Locate the cell with the specified text and output its [X, Y] center coordinate. 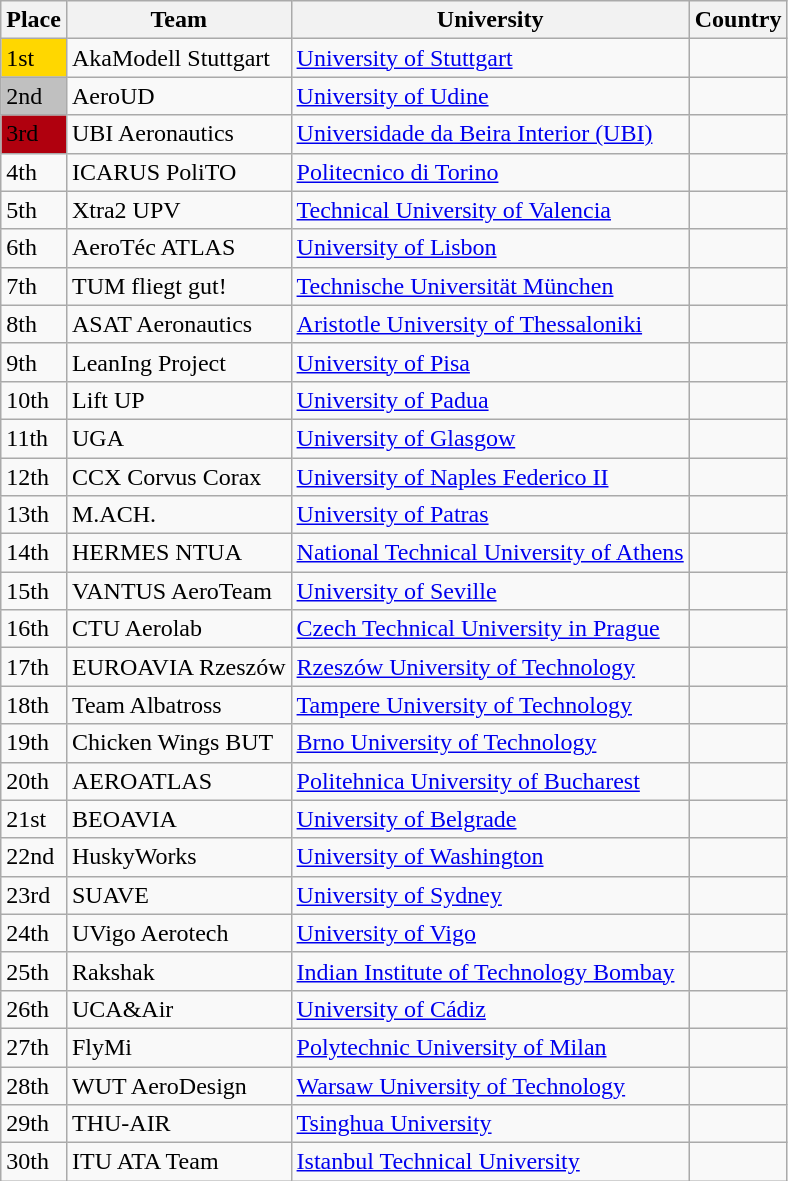
AeroUD [178, 96]
University of Sydney [490, 895]
Xtra2 UPV [178, 210]
Team Albatross [178, 705]
University of Glasgow [490, 438]
Technical University of Valencia [490, 210]
Aristotle University of Thessaloniki [490, 324]
16th [34, 629]
5th [34, 210]
THU-AIR [178, 1124]
20th [34, 781]
University of Stuttgart [490, 58]
University of Lisbon [490, 248]
Rzeszów University of Technology [490, 667]
30th [34, 1162]
17th [34, 667]
AEROATLAS [178, 781]
Tsinghua University [490, 1124]
14th [34, 553]
13th [34, 515]
1st [34, 58]
29th [34, 1124]
ICARUS PoliTO [178, 172]
Lift UP [178, 400]
10th [34, 400]
Politecnico di Torino [490, 172]
9th [34, 362]
26th [34, 1009]
Country [738, 20]
23rd [34, 895]
25th [34, 971]
University of Padua [490, 400]
AeroTéc ATLAS [178, 248]
3rd [34, 134]
2nd [34, 96]
Warsaw University of Technology [490, 1085]
University of Cádiz [490, 1009]
19th [34, 743]
University of Washington [490, 857]
CTU Aerolab [178, 629]
National Technical University of Athens [490, 553]
University of Pisa [490, 362]
8th [34, 324]
Rakshak [178, 971]
Czech Technical University in Prague [490, 629]
28th [34, 1085]
University of Udine [490, 96]
FlyMi [178, 1047]
CCX Corvus Corax [178, 477]
AkaModell Stuttgart [178, 58]
27th [34, 1047]
University of Naples Federico II [490, 477]
Technische Universität München [490, 286]
Istanbul Technical University [490, 1162]
LeanIng Project [178, 362]
Politehnica University of Bucharest [490, 781]
Indian Institute of Technology Bombay [490, 971]
24th [34, 933]
University of Vigo [490, 933]
HuskyWorks [178, 857]
4th [34, 172]
Team [178, 20]
VANTUS AeroTeam [178, 591]
University [490, 20]
BEOAVIA [178, 819]
Polytechnic University of Milan [490, 1047]
University of Belgrade [490, 819]
UBI Aeronautics [178, 134]
11th [34, 438]
UVigo Aerotech [178, 933]
University of Patras [490, 515]
Universidade da Beira Interior (UBI) [490, 134]
EUROAVIA Rzeszów [178, 667]
WUT AeroDesign [178, 1085]
12th [34, 477]
Tampere University of Technology [490, 705]
ITU ATA Team [178, 1162]
SUAVE [178, 895]
UCA&Air [178, 1009]
21st [34, 819]
HERMES NTUA [178, 553]
Brno University of Technology [490, 743]
Place [34, 20]
ASAT Aeronautics [178, 324]
15th [34, 591]
6th [34, 248]
University of Seville [490, 591]
22nd [34, 857]
UGA [178, 438]
7th [34, 286]
18th [34, 705]
TUM fliegt gut! [178, 286]
M.ACH. [178, 515]
Chicken Wings BUT [178, 743]
